For the text-containing cell, return its midpoint in [x, y] coordinate format. 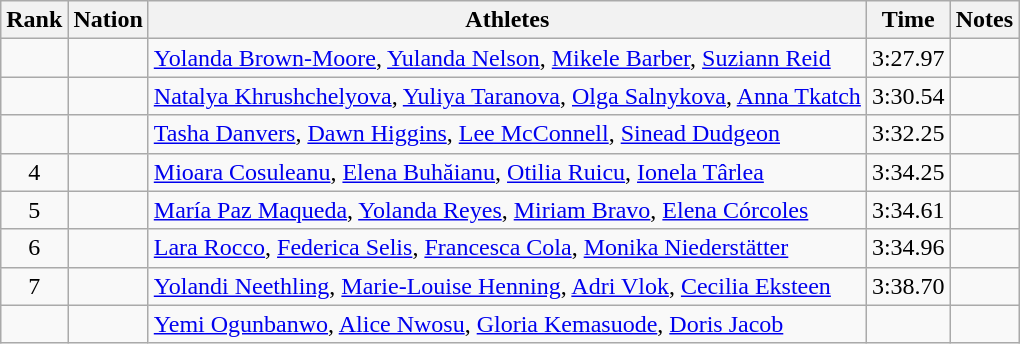
Time [908, 20]
Mioara Cosuleanu, Elena Buhăianu, Otilia Ruicu, Ionela Târlea [507, 172]
Athletes [507, 20]
Yolandi Neethling, Marie-Louise Henning, Adri Vlok, Cecilia Eksteen [507, 286]
3:34.96 [908, 248]
4 [34, 172]
3:34.25 [908, 172]
3:32.25 [908, 134]
Notes [984, 20]
María Paz Maqueda, Yolanda Reyes, Miriam Bravo, Elena Córcoles [507, 210]
3:27.97 [908, 58]
Nation [108, 20]
Rank [34, 20]
Tasha Danvers, Dawn Higgins, Lee McConnell, Sinead Dudgeon [507, 134]
Lara Rocco, Federica Selis, Francesca Cola, Monika Niederstätter [507, 248]
3:38.70 [908, 286]
5 [34, 210]
Natalya Khrushchelyova, Yuliya Taranova, Olga Salnykova, Anna Tkatch [507, 96]
7 [34, 286]
3:30.54 [908, 96]
Yolanda Brown-Moore, Yulanda Nelson, Mikele Barber, Suziann Reid [507, 58]
Yemi Ogunbanwo, Alice Nwosu, Gloria Kemasuode, Doris Jacob [507, 324]
3:34.61 [908, 210]
6 [34, 248]
